Provide the (X, Y) coordinate of the cell's center where the given text is located.  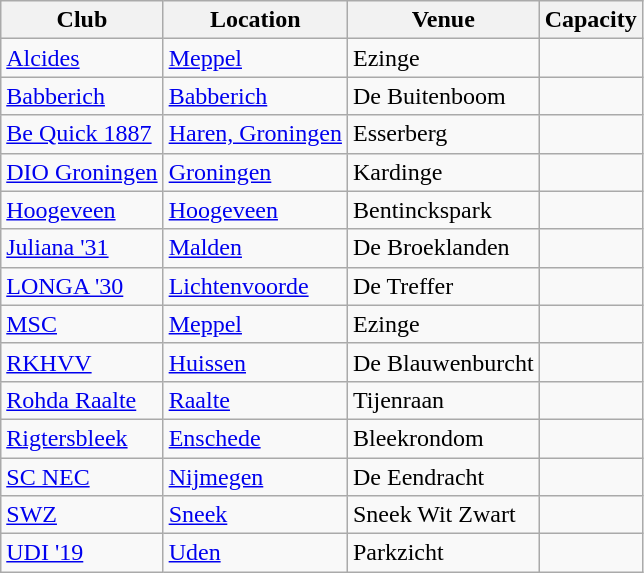
Rohda Raalte (82, 400)
Parkzicht (443, 553)
Tijenraan (443, 400)
Alcides (82, 58)
Venue (443, 20)
Huissen (255, 362)
Sneek (255, 515)
LONGA '30 (82, 286)
MSC (82, 324)
Bleekrondom (443, 438)
Haren, Groningen (255, 134)
SC NEC (82, 477)
Enschede (255, 438)
Juliana '31 (82, 248)
Location (255, 20)
De Blauwenburcht (443, 362)
Rigtersbleek (82, 438)
Sneek Wit Zwart (443, 515)
Capacity (590, 20)
Club (82, 20)
SWZ (82, 515)
RKHVV (82, 362)
Uden (255, 553)
De Treffer (443, 286)
Groningen (255, 172)
Kardinge (443, 172)
Raalte (255, 400)
UDI '19 (82, 553)
DIO Groningen (82, 172)
Be Quick 1887 (82, 134)
De Eendracht (443, 477)
De Broeklanden (443, 248)
Nijmegen (255, 477)
Malden (255, 248)
Lichtenvoorde (255, 286)
Esserberg (443, 134)
Bentinckspark (443, 210)
De Buitenboom (443, 96)
